Identify which cell holds the provided text, then report its (x, y) central coordinate. 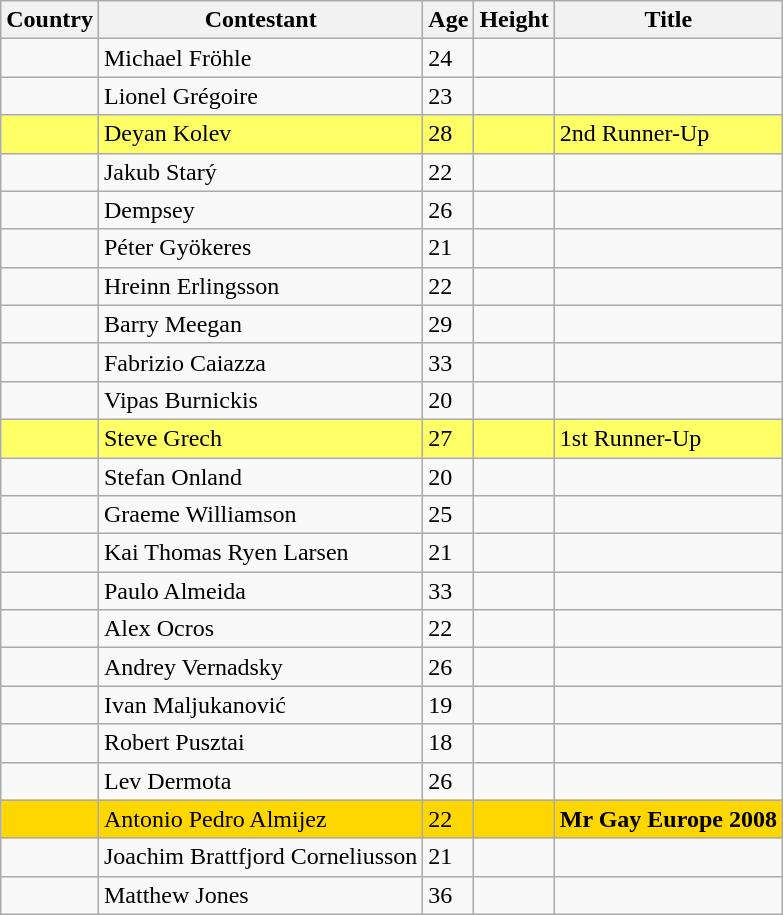
Fabrizio Caiazza (260, 362)
Stefan Onland (260, 477)
Age (448, 20)
Height (514, 20)
29 (448, 324)
24 (448, 58)
Andrey Vernadsky (260, 667)
18 (448, 743)
36 (448, 895)
Jakub Starý (260, 172)
Graeme Williamson (260, 515)
25 (448, 515)
Robert Pusztai (260, 743)
Title (668, 20)
Matthew Jones (260, 895)
Michael Fröhle (260, 58)
Steve Grech (260, 438)
Country (50, 20)
Hreinn Erlingsson (260, 286)
23 (448, 96)
28 (448, 134)
Dempsey (260, 210)
Paulo Almeida (260, 591)
1st Runner-Up (668, 438)
2nd Runner-Up (668, 134)
Barry Meegan (260, 324)
Ivan Maljukanović (260, 705)
Kai Thomas Ryen Larsen (260, 553)
Vipas Burnickis (260, 400)
Deyan Kolev (260, 134)
Alex Ocros (260, 629)
19 (448, 705)
Contestant (260, 20)
Mr Gay Europe 2008 (668, 819)
Antonio Pedro Almijez (260, 819)
Lev Dermota (260, 781)
Péter Gyökeres (260, 248)
Lionel Grégoire (260, 96)
27 (448, 438)
Joachim Brattfjord Corneliusson (260, 857)
